Identify which cell holds the provided text, then report its (X, Y) central coordinate. 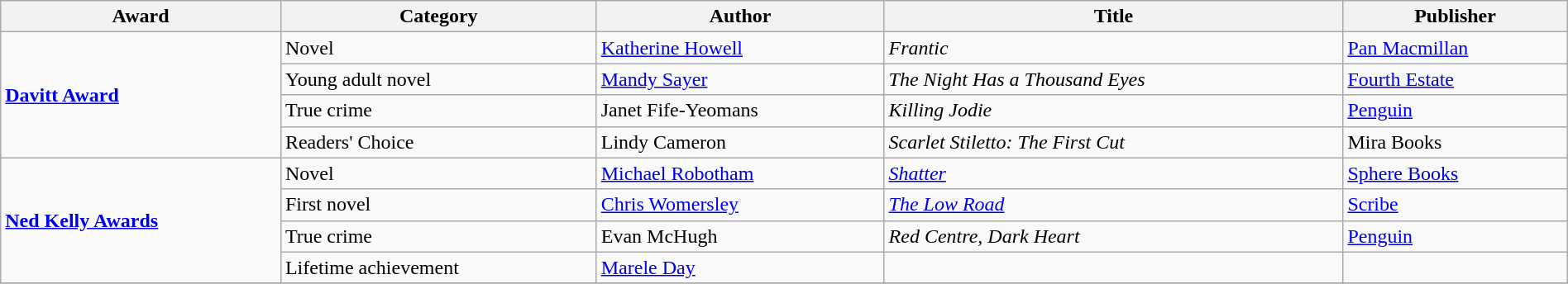
The Night Has a Thousand Eyes (1113, 79)
Shatter (1113, 173)
First novel (438, 205)
Title (1113, 17)
Katherine Howell (740, 48)
The Low Road (1113, 205)
Michael Robotham (740, 173)
Young adult novel (438, 79)
Fourth Estate (1456, 79)
Category (438, 17)
Scarlet Stiletto: The First Cut (1113, 142)
Scribe (1456, 205)
Janet Fife-Yeomans (740, 111)
Lindy Cameron (740, 142)
Readers' Choice (438, 142)
Killing Jodie (1113, 111)
Marele Day (740, 267)
Evan McHugh (740, 236)
Red Centre, Dark Heart (1113, 236)
Award (141, 17)
Pan Macmillan (1456, 48)
Publisher (1456, 17)
Chris Womersley (740, 205)
Ned Kelly Awards (141, 220)
Author (740, 17)
Mandy Sayer (740, 79)
Frantic (1113, 48)
Lifetime achievement (438, 267)
Mira Books (1456, 142)
Sphere Books (1456, 173)
Davitt Award (141, 95)
